Find where the given text appears and provide that cell's center as [X, Y] coordinate. 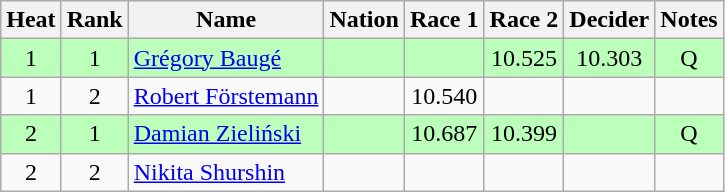
10.687 [444, 134]
10.540 [444, 96]
Decider [610, 20]
Notes [689, 20]
Robert Förstemann [226, 96]
Grégory Baugé [226, 58]
10.525 [524, 58]
10.303 [610, 58]
Damian Zieliński [226, 134]
Heat [31, 20]
Rank [94, 20]
10.399 [524, 134]
Name [226, 20]
Nation [364, 20]
Race 1 [444, 20]
Nikita Shurshin [226, 172]
Race 2 [524, 20]
